Determine the [x, y] coordinate at the center of the cell enclosing the given text.  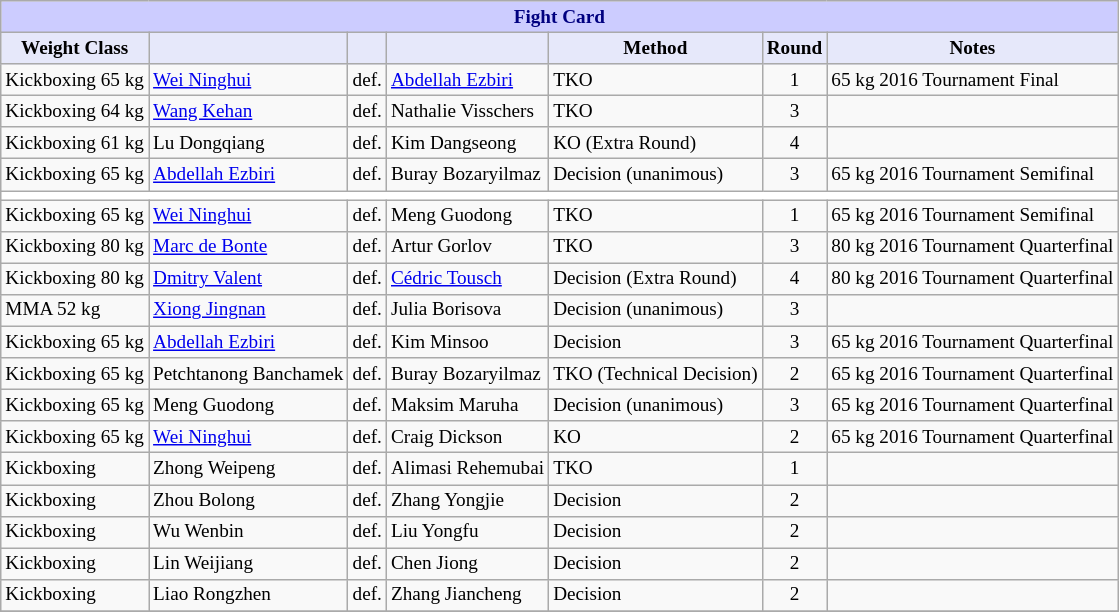
Cédric Tousch [467, 279]
Marc de Bonte [248, 247]
Nathalie Visschers [467, 111]
Chen Jiong [467, 564]
Lu Dongqiang [248, 143]
Zhang Jiancheng [467, 595]
Craig Dickson [467, 437]
Artur Gorlov [467, 247]
Kim Dangseong [467, 143]
Method [656, 48]
Fight Card [560, 17]
Liu Yongfu [467, 532]
65 kg 2016 Tournament Final [972, 80]
Liao Rongzhen [248, 595]
KO [656, 437]
Weight Class [75, 48]
Wu Wenbin [248, 532]
KO (Extra Round) [656, 143]
Petchtanong Banchamek [248, 374]
Zhou Bolong [248, 500]
Zhong Weipeng [248, 469]
Dmitry Valent [248, 279]
Kim Minsoo [467, 342]
Wang Kehan [248, 111]
Maksim Maruha [467, 405]
Notes [972, 48]
TKO (Technical Decision) [656, 374]
Zhang Yongjie [467, 500]
Xiong Jingnan [248, 310]
Decision (Extra Round) [656, 279]
Lin Weijiang [248, 564]
MMA 52 kg [75, 310]
Kickboxing 61 kg [75, 143]
Kickboxing 64 kg [75, 111]
Alimasi Rehemubai [467, 469]
Round [794, 48]
Julia Borisova [467, 310]
